For the text-containing cell, return its midpoint in [X, Y] coordinate format. 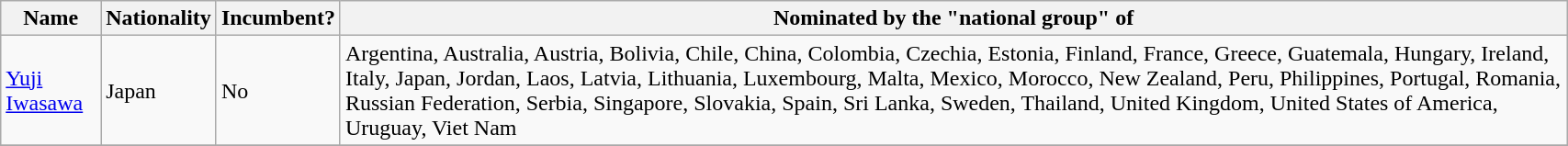
Incumbent? [277, 18]
Nominated by the "national group" of [953, 18]
Japan [159, 90]
Nationality [159, 18]
Name [51, 18]
No [277, 90]
Yuji Iwasawa [51, 90]
